Extract the (X, Y) coordinate from the center of the cell holding the provided text.  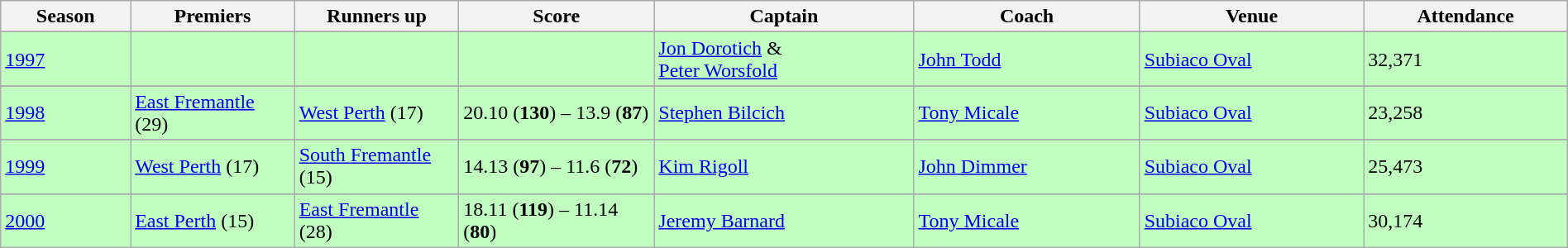
Venue (1252, 17)
Runners up (377, 17)
32,371 (1465, 60)
John Dimmer (1027, 167)
John Todd (1027, 60)
Kim Rigoll (784, 167)
23,258 (1465, 112)
Jon Dorotich &Peter Worsfold (784, 60)
14.13 (97) – 11.6 (72) (557, 167)
1997 (66, 60)
20.10 (130) – 13.9 (87) (557, 112)
Jeremy Barnard (784, 220)
30,174 (1465, 220)
2000 (66, 220)
East Perth (15) (213, 220)
Stephen Bilcich (784, 112)
Captain (784, 17)
25,473 (1465, 167)
1998 (66, 112)
1999 (66, 167)
East Fremantle (28) (377, 220)
South Fremantle (15) (377, 167)
East Fremantle (29) (213, 112)
Score (557, 17)
Season (66, 17)
Coach (1027, 17)
Premiers (213, 17)
18.11 (119) – 11.14 (80) (557, 220)
Attendance (1465, 17)
